Identify which cell holds the provided text, then report its (x, y) central coordinate. 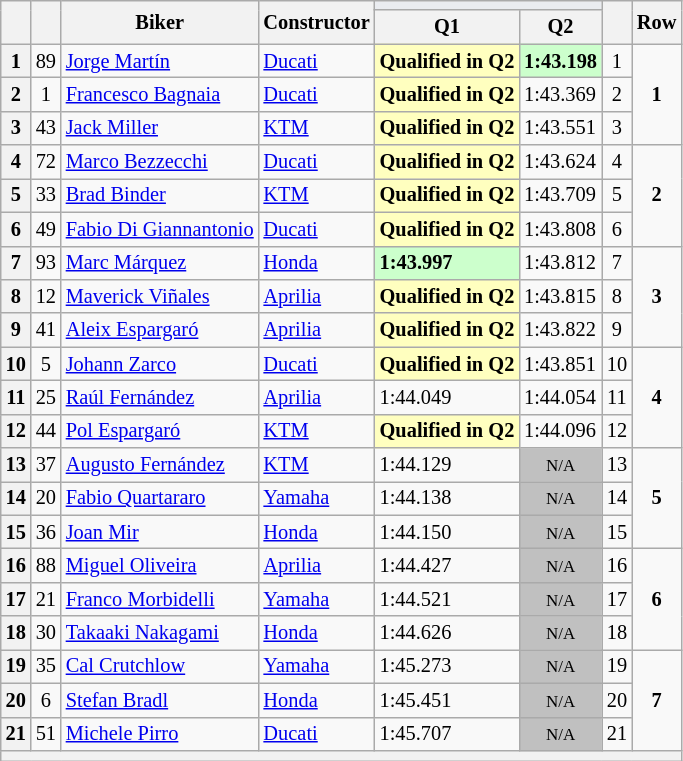
Michele Pirro (160, 734)
1:44.626 (447, 633)
Marco Bezzecchi (160, 162)
1:44.049 (447, 397)
1:44.521 (447, 599)
30 (46, 633)
1:43.551 (560, 128)
89 (46, 61)
93 (46, 263)
25 (46, 397)
Augusto Fernández (160, 465)
49 (46, 229)
33 (46, 195)
Constructor (317, 22)
1:43.851 (560, 364)
1:43.815 (560, 296)
36 (46, 532)
1:43.997 (447, 263)
43 (46, 128)
Aleix Espargaró (160, 330)
Fabio Di Giannantonio (160, 229)
1:44.096 (560, 431)
Biker (160, 22)
1:45.707 (447, 734)
Marc Márquez (160, 263)
Raúl Fernández (160, 397)
1:45.451 (447, 700)
Johann Zarco (160, 364)
1:44.138 (447, 498)
1:43.812 (560, 263)
1:43.822 (560, 330)
51 (46, 734)
1:44.129 (447, 465)
Joan Mir (160, 532)
Q2 (560, 27)
Franco Morbidelli (160, 599)
1:44.427 (447, 565)
1:44.150 (447, 532)
Cal Crutchlow (160, 666)
Fabio Quartararo (160, 498)
Francesco Bagnaia (160, 94)
88 (46, 565)
Q1 (447, 27)
1:43.198 (560, 61)
72 (46, 162)
Brad Binder (160, 195)
44 (46, 431)
Maverick Viñales (160, 296)
41 (46, 330)
Jorge Martín (160, 61)
1:43.808 (560, 229)
1:45.273 (447, 666)
1:43.709 (560, 195)
37 (46, 465)
Row (656, 22)
1:43.624 (560, 162)
35 (46, 666)
1:43.369 (560, 94)
Stefan Bradl (160, 700)
Miguel Oliveira (160, 565)
Jack Miller (160, 128)
1:44.054 (560, 397)
Pol Espargaró (160, 431)
Takaaki Nakagami (160, 633)
